Detect which cell encompasses the target text, then output its [X, Y] center coordinate. 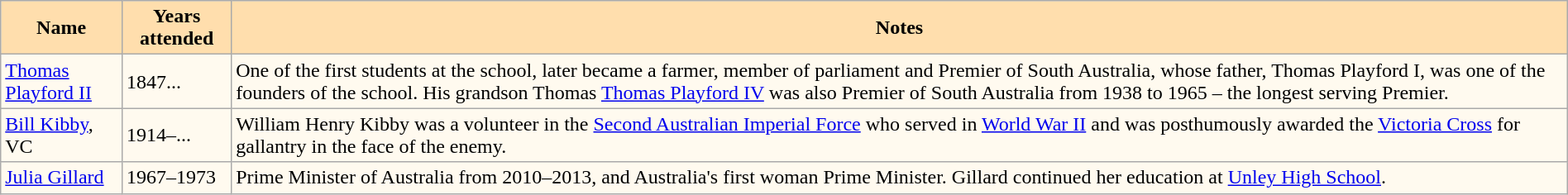
Years attended [176, 28]
Thomas Playford II [61, 81]
1847... [176, 81]
1967–1973 [176, 178]
Prime Minister of Australia from 2010–2013, and Australia's first woman Prime Minister. Gillard continued her education at Unley High School. [900, 178]
Julia Gillard [61, 178]
Bill Kibby, VC [61, 136]
Notes [900, 28]
1914–... [176, 136]
Name [61, 28]
